Capture the cell that displays the provided text and extract its (x, y) central coordinate. 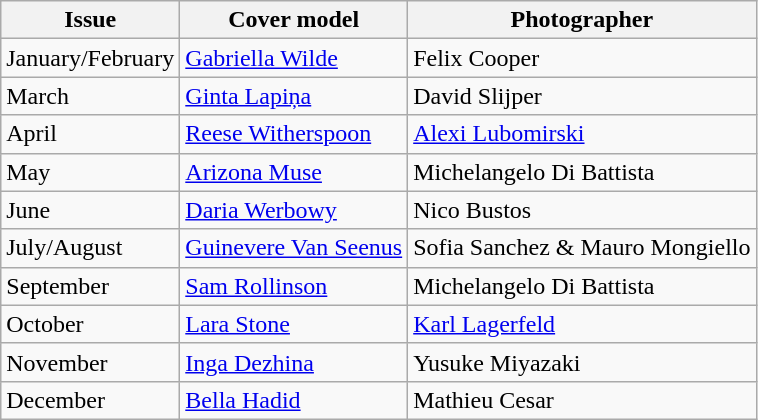
Issue (90, 20)
Reese Witherspoon (294, 134)
Guinevere Van Seenus (294, 248)
Karl Lagerfeld (582, 324)
October (90, 324)
Nico Bustos (582, 210)
David Slijper (582, 96)
Sofia Sanchez & Mauro Mongiello (582, 248)
Lara Stone (294, 324)
May (90, 172)
Mathieu Cesar (582, 400)
Yusuke Miyazaki (582, 362)
Bella Hadid (294, 400)
Gabriella Wilde (294, 58)
Ginta Lapiņa (294, 96)
March (90, 96)
Inga Dezhina (294, 362)
July/August (90, 248)
September (90, 286)
December (90, 400)
Felix Cooper (582, 58)
June (90, 210)
November (90, 362)
Arizona Muse (294, 172)
Cover model (294, 20)
Alexi Lubomirski (582, 134)
Sam Rollinson (294, 286)
April (90, 134)
Photographer (582, 20)
January/February (90, 58)
Daria Werbowy (294, 210)
